Find where the given text appears and provide that cell's center as [X, Y] coordinate. 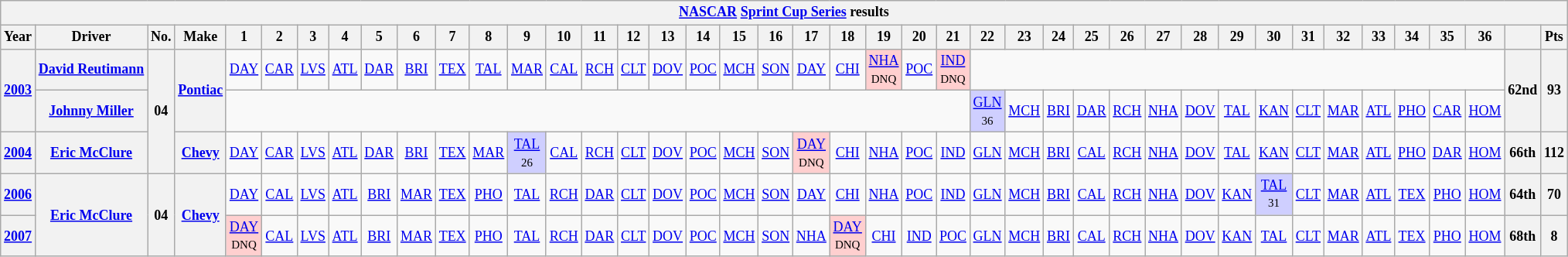
1 [244, 37]
2 [280, 37]
7 [452, 37]
Driver [91, 37]
112 [1554, 152]
16 [776, 37]
62nd [1523, 90]
21 [953, 37]
2004 [19, 152]
34 [1412, 37]
TAL31 [1274, 194]
26 [1127, 37]
14 [703, 37]
68th [1523, 236]
INDDNQ [953, 70]
66th [1523, 152]
18 [847, 37]
32 [1343, 37]
5 [379, 37]
2006 [19, 194]
12 [634, 37]
TAL26 [527, 152]
17 [811, 37]
NHADNQ [884, 70]
3 [312, 37]
22 [987, 37]
29 [1237, 37]
27 [1164, 37]
64th [1523, 194]
33 [1379, 37]
9 [527, 37]
93 [1554, 90]
28 [1200, 37]
Make [201, 37]
15 [739, 37]
20 [919, 37]
10 [564, 37]
24 [1059, 37]
4 [345, 37]
35 [1447, 37]
NASCAR Sprint Cup Series results [784, 12]
No. [161, 37]
11 [600, 37]
25 [1092, 37]
Year [19, 37]
David Reutimann [91, 70]
Pts [1554, 37]
2003 [19, 90]
2007 [19, 236]
GLN36 [987, 111]
6 [417, 37]
23 [1024, 37]
19 [884, 37]
70 [1554, 194]
Pontiac [201, 90]
30 [1274, 37]
13 [668, 37]
Johnny Miller [91, 111]
31 [1308, 37]
36 [1484, 37]
